Capture the cell that displays the provided text and extract its [X, Y] central coordinate. 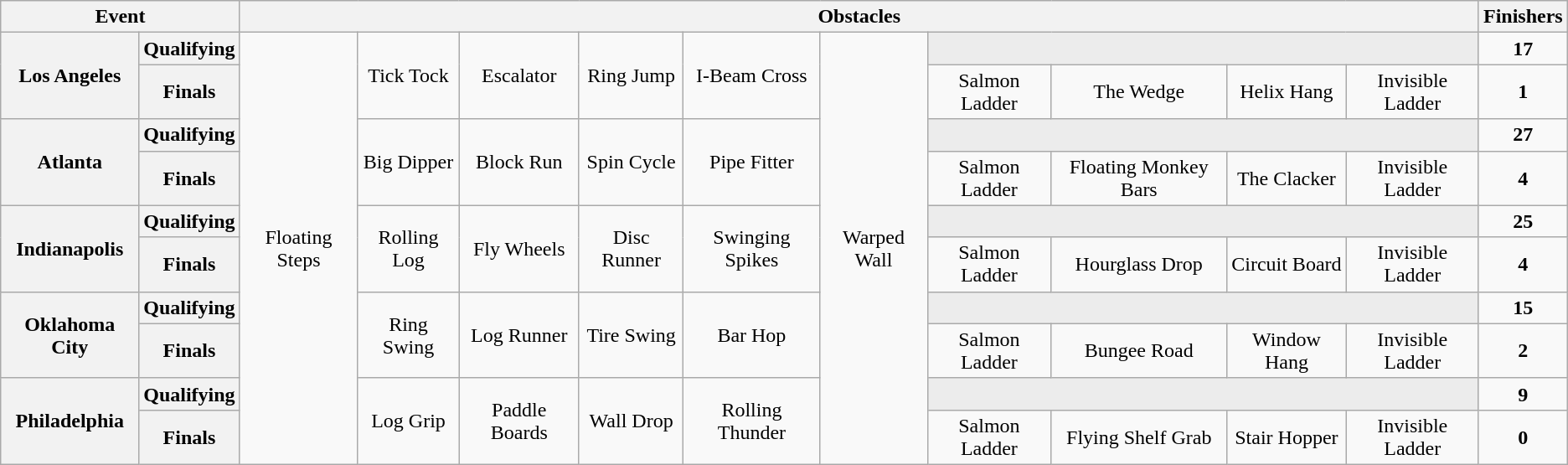
Fly Wheels [519, 248]
Swinging Spikes [752, 248]
Helix Hang [1287, 92]
Tick Tock [409, 75]
Atlanta [70, 163]
Rolling Log [409, 248]
Escalator [519, 75]
The Wedge [1139, 92]
Philadelphia [70, 421]
Window Hang [1287, 350]
Flying Shelf Grab [1139, 437]
9 [1523, 394]
Warped Wall [874, 249]
Log Runner [519, 335]
Floating Monkey Bars [1139, 178]
Wall Drop [632, 421]
Pipe Fitter [752, 163]
27 [1523, 135]
Tire Swing [632, 335]
Block Run [519, 163]
Event [121, 17]
Hourglass Drop [1139, 265]
The Clacker [1287, 178]
Rolling Thunder [752, 421]
Los Angeles [70, 75]
Floating Steps [298, 249]
Finishers [1523, 17]
Big Dipper [409, 163]
Obstacles [859, 17]
Spin Cycle [632, 163]
1 [1523, 92]
Stair Hopper [1287, 437]
Disc Runner [632, 248]
Log Grip [409, 421]
Ring Swing [409, 335]
Circuit Board [1287, 265]
Indianapolis [70, 248]
I-Beam Cross [752, 75]
Oklahoma City [70, 335]
2 [1523, 350]
15 [1523, 307]
Bar Hop [752, 335]
0 [1523, 437]
17 [1523, 49]
Paddle Boards [519, 421]
Bungee Road [1139, 350]
Ring Jump [632, 75]
25 [1523, 221]
